Output the (X, Y) coordinate of the center of the cell containing the given text.  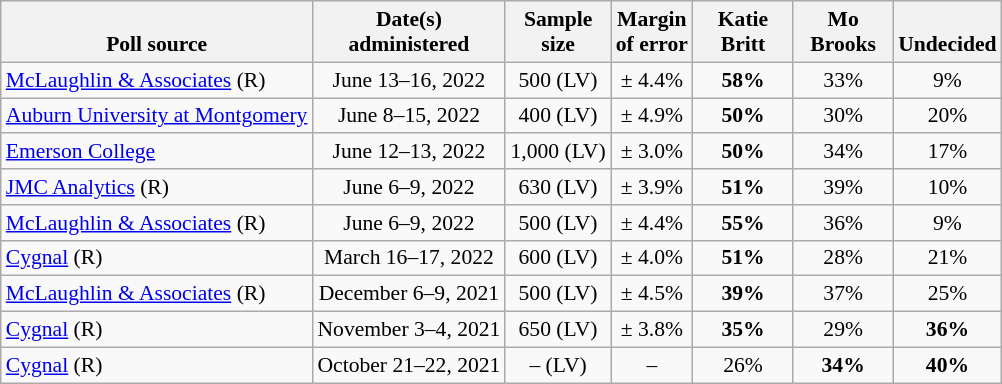
650 (LV) (558, 330)
± 3.0% (652, 152)
58% (743, 80)
Marginof error (652, 32)
KatieBritt (743, 32)
28% (843, 258)
March 16–17, 2022 (408, 258)
– (652, 365)
21% (947, 258)
December 6–9, 2021 (408, 294)
10% (947, 187)
– (LV) (558, 365)
35% (743, 330)
33% (843, 80)
November 3–4, 2021 (408, 330)
Auburn University at Montgomery (157, 116)
June 13–16, 2022 (408, 80)
Emerson College (157, 152)
26% (743, 365)
37% (843, 294)
630 (LV) (558, 187)
JMC Analytics (R) (157, 187)
40% (947, 365)
20% (947, 116)
Samplesize (558, 32)
Poll source (157, 32)
± 4.5% (652, 294)
Undecided (947, 32)
June 8–15, 2022 (408, 116)
± 3.8% (652, 330)
17% (947, 152)
± 4.9% (652, 116)
± 4.0% (652, 258)
29% (843, 330)
MoBrooks (843, 32)
25% (947, 294)
55% (743, 223)
30% (843, 116)
600 (LV) (558, 258)
± 3.9% (652, 187)
1,000 (LV) (558, 152)
Date(s)administered (408, 32)
June 12–13, 2022 (408, 152)
October 21–22, 2021 (408, 365)
400 (LV) (558, 116)
